Return the (x, y) coordinate for the center point of the cell that contains the specified text.  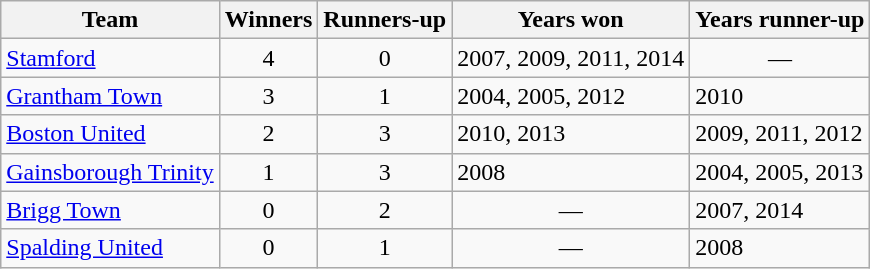
Stamford (110, 58)
2007, 2014 (780, 210)
Brigg Town (110, 210)
2010 (780, 96)
2010, 2013 (571, 134)
Spalding United (110, 248)
Years runner-up (780, 20)
Grantham Town (110, 96)
2004, 2005, 2013 (780, 172)
Runners-up (385, 20)
4 (268, 58)
Boston United (110, 134)
2009, 2011, 2012 (780, 134)
2007, 2009, 2011, 2014 (571, 58)
Team (110, 20)
Winners (268, 20)
2004, 2005, 2012 (571, 96)
Gainsborough Trinity (110, 172)
Years won (571, 20)
